Search for the cell housing the specified text and yield its (X, Y) center coordinate. 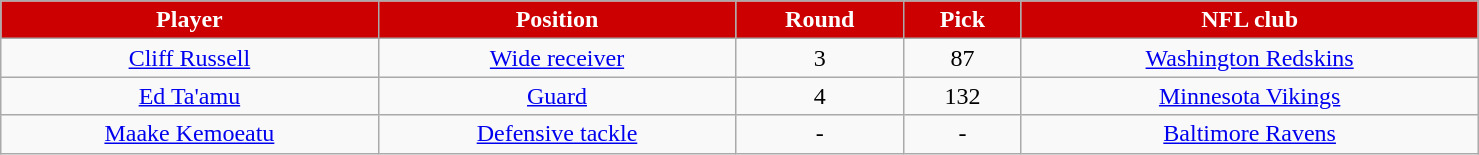
Minnesota Vikings (1250, 96)
Round (820, 20)
Maake Kemoeatu (190, 134)
Cliff Russell (190, 58)
4 (820, 96)
Defensive tackle (557, 134)
Ed Ta'amu (190, 96)
3 (820, 58)
Guard (557, 96)
Baltimore Ravens (1250, 134)
Player (190, 20)
NFL club (1250, 20)
Position (557, 20)
Wide receiver (557, 58)
Washington Redskins (1250, 58)
132 (963, 96)
87 (963, 58)
Pick (963, 20)
